Detect which cell encompasses the target text, then output its (X, Y) center coordinate. 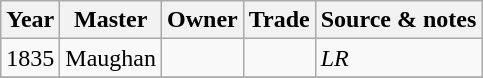
Year (30, 20)
Master (111, 20)
1835 (30, 58)
LR (398, 58)
Maughan (111, 58)
Source & notes (398, 20)
Owner (203, 20)
Trade (279, 20)
